Output the (X, Y) coordinate of the center of the cell containing the given text.  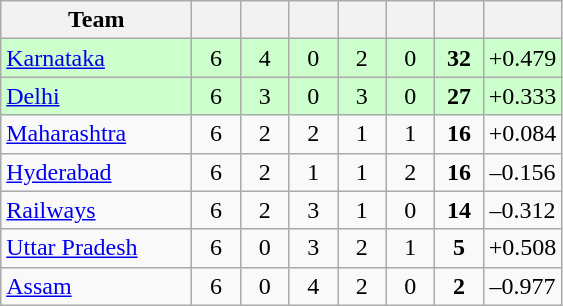
Hyderabad (96, 172)
32 (460, 58)
Team (96, 20)
+0.333 (522, 96)
Uttar Pradesh (96, 248)
Karnataka (96, 58)
+0.479 (522, 58)
–0.312 (522, 210)
Railways (96, 210)
5 (460, 248)
14 (460, 210)
Maharashtra (96, 134)
–0.977 (522, 286)
–0.156 (522, 172)
27 (460, 96)
Assam (96, 286)
Delhi (96, 96)
+0.084 (522, 134)
+0.508 (522, 248)
